Search for the cell housing the specified text and yield its [X, Y] center coordinate. 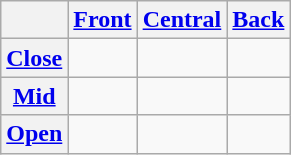
Open [34, 134]
Mid [34, 96]
Back [258, 20]
Close [34, 58]
Front [102, 20]
Central [182, 20]
